Identify which cell holds the provided text, then report its [x, y] central coordinate. 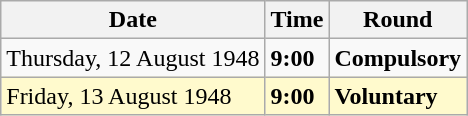
Voluntary [398, 96]
Round [398, 20]
Compulsory [398, 58]
Date [133, 20]
Time [297, 20]
Friday, 13 August 1948 [133, 96]
Thursday, 12 August 1948 [133, 58]
